Identify which cell holds the provided text, then report its [x, y] central coordinate. 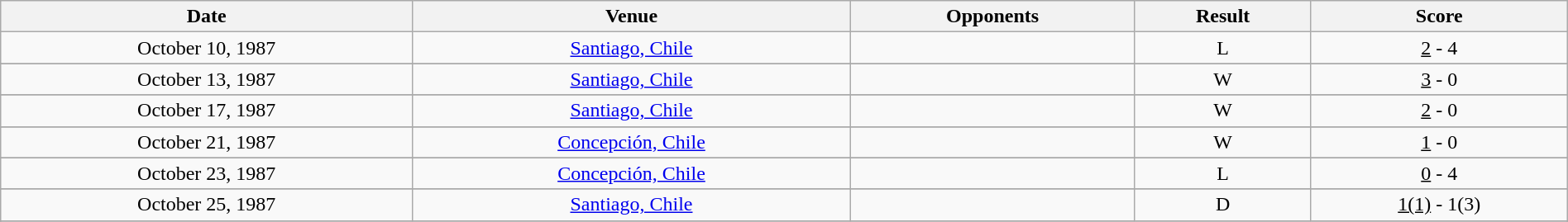
October 25, 1987 [207, 205]
Opponents [992, 17]
1(1) - 1(3) [1439, 205]
0 - 4 [1439, 173]
D [1222, 205]
October 13, 1987 [207, 79]
Result [1222, 17]
3 - 0 [1439, 79]
Date [207, 17]
October 21, 1987 [207, 142]
Score [1439, 17]
Venue [632, 17]
October 10, 1987 [207, 48]
2 - 0 [1439, 111]
2 - 4 [1439, 48]
October 17, 1987 [207, 111]
1 - 0 [1439, 142]
October 23, 1987 [207, 173]
